Locate the cell with the specified text and output its (x, y) center coordinate. 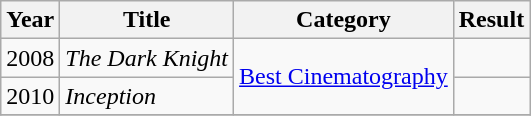
Best Cinematography (344, 77)
Result (491, 20)
Category (344, 20)
The Dark Knight (147, 58)
Title (147, 20)
2010 (30, 96)
Year (30, 20)
Inception (147, 96)
2008 (30, 58)
